Return (X, Y) of the center of cell containing provided text 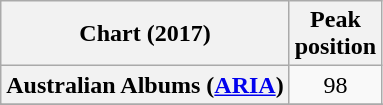
Australian Albums (ARIA) (145, 85)
Chart (2017) (145, 34)
98 (335, 85)
Peak position (335, 34)
